Detect which cell encompasses the target text, then output its (x, y) center coordinate. 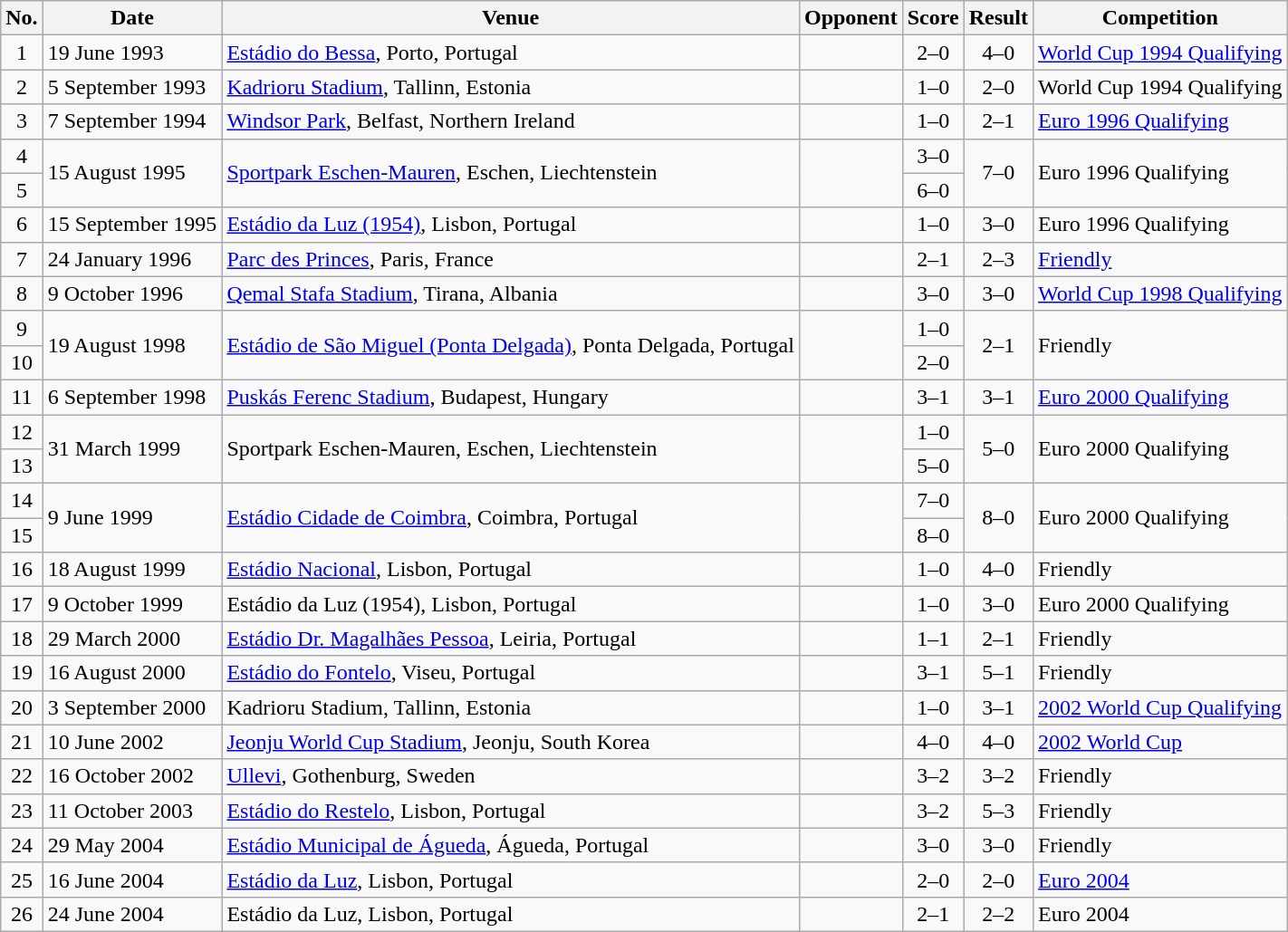
16 October 2002 (132, 776)
21 (22, 742)
2002 World Cup (1160, 742)
Parc des Princes, Paris, France (511, 259)
20 (22, 707)
16 June 2004 (132, 879)
11 (22, 397)
18 August 1999 (132, 570)
Puskás Ferenc Stadium, Budapest, Hungary (511, 397)
26 (22, 914)
World Cup 1998 Qualifying (1160, 293)
16 August 2000 (132, 673)
4 (22, 156)
24 June 2004 (132, 914)
16 (22, 570)
19 (22, 673)
15 August 1995 (132, 173)
7 September 1994 (132, 121)
29 March 2000 (132, 639)
9 October 1999 (132, 604)
2002 World Cup Qualifying (1160, 707)
Date (132, 18)
17 (22, 604)
Estádio do Fontelo, Viseu, Portugal (511, 673)
19 June 1993 (132, 53)
12 (22, 432)
Estádio do Bessa, Porto, Portugal (511, 53)
9 (22, 328)
6–0 (933, 190)
1 (22, 53)
14 (22, 501)
Venue (511, 18)
8 (22, 293)
No. (22, 18)
Estádio Dr. Magalhães Pessoa, Leiria, Portugal (511, 639)
5 (22, 190)
5–3 (998, 811)
13 (22, 466)
Ullevi, Gothenburg, Sweden (511, 776)
11 October 2003 (132, 811)
19 August 1998 (132, 345)
6 September 1998 (132, 397)
24 (22, 845)
10 (22, 362)
5 September 1993 (132, 87)
25 (22, 879)
9 October 1996 (132, 293)
Estádio Municipal de Águeda, Águeda, Portugal (511, 845)
7 (22, 259)
2 (22, 87)
5–1 (998, 673)
6 (22, 225)
15 September 1995 (132, 225)
Estádio de São Miguel (Ponta Delgada), Ponta Delgada, Portugal (511, 345)
1–1 (933, 639)
2–2 (998, 914)
Opponent (851, 18)
29 May 2004 (132, 845)
24 January 1996 (132, 259)
Estádio do Restelo, Lisbon, Portugal (511, 811)
23 (22, 811)
Result (998, 18)
18 (22, 639)
10 June 2002 (132, 742)
2–3 (998, 259)
3 September 2000 (132, 707)
Estádio Cidade de Coimbra, Coimbra, Portugal (511, 518)
31 March 1999 (132, 449)
22 (22, 776)
15 (22, 535)
9 June 1999 (132, 518)
Qemal Stafa Stadium, Tirana, Albania (511, 293)
Estádio Nacional, Lisbon, Portugal (511, 570)
Jeonju World Cup Stadium, Jeonju, South Korea (511, 742)
Windsor Park, Belfast, Northern Ireland (511, 121)
Competition (1160, 18)
3 (22, 121)
Score (933, 18)
